For the text-containing cell, return its midpoint in [x, y] coordinate format. 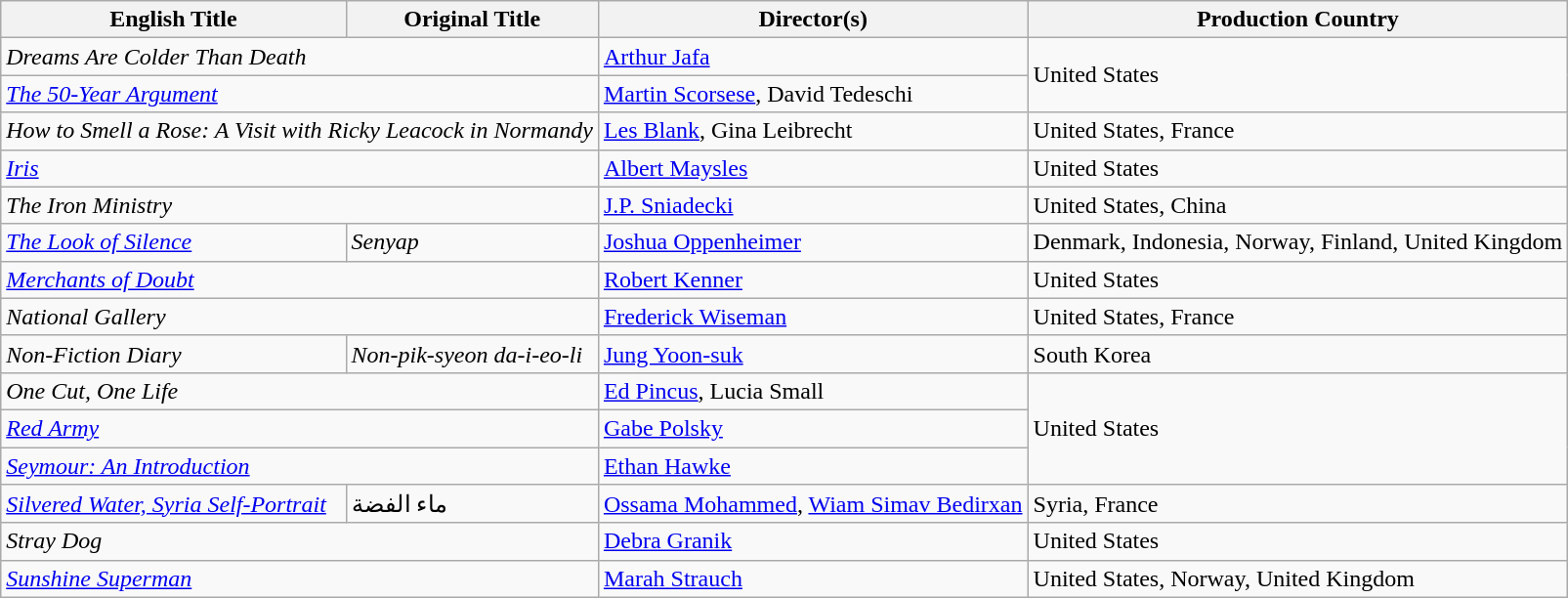
Senyap [472, 242]
Ossama Mohammed, Wiam Simav Bedirxan [813, 504]
Production Country [1297, 20]
Ed Pincus, Lucia Small [813, 391]
The 50-Year Argument [300, 94]
One Cut, One Life [300, 391]
How to Smell a Rose: A Visit with Ricky Leacock in Normandy [300, 131]
United States, Norway, United Kingdom [1297, 578]
Merchants of Doubt [300, 279]
English Title [174, 20]
United States, China [1297, 205]
Stray Dog [300, 541]
Joshua Oppenheimer [813, 242]
Syria, France [1297, 504]
Ethan Hawke [813, 466]
Jung Yoon-suk [813, 354]
Les Blank, Gina Leibrecht [813, 131]
South Korea [1297, 354]
Non-Fiction Diary [174, 354]
Seymour: An Introduction [300, 466]
Silvered Water, Syria Self-Portrait [174, 504]
Albert Maysles [813, 168]
ماء الفضة [472, 504]
J.P. Sniadecki [813, 205]
Frederick Wiseman [813, 317]
Arthur Jafa [813, 57]
Director(s) [813, 20]
Denmark, Indonesia, Norway, Finland, United Kingdom [1297, 242]
Debra Granik [813, 541]
Iris [300, 168]
The Iron Ministry [300, 205]
Martin Scorsese, David Tedeschi [813, 94]
Marah Strauch [813, 578]
Robert Kenner [813, 279]
Red Army [300, 428]
Dreams Are Colder Than Death [300, 57]
Original Title [472, 20]
Sunshine Superman [300, 578]
Gabe Polsky [813, 428]
Non-pik-syeon da-i-eo-li [472, 354]
The Look of Silence [174, 242]
National Gallery [300, 317]
